Extract the [x, y] coordinate from the center of the cell holding the provided text.  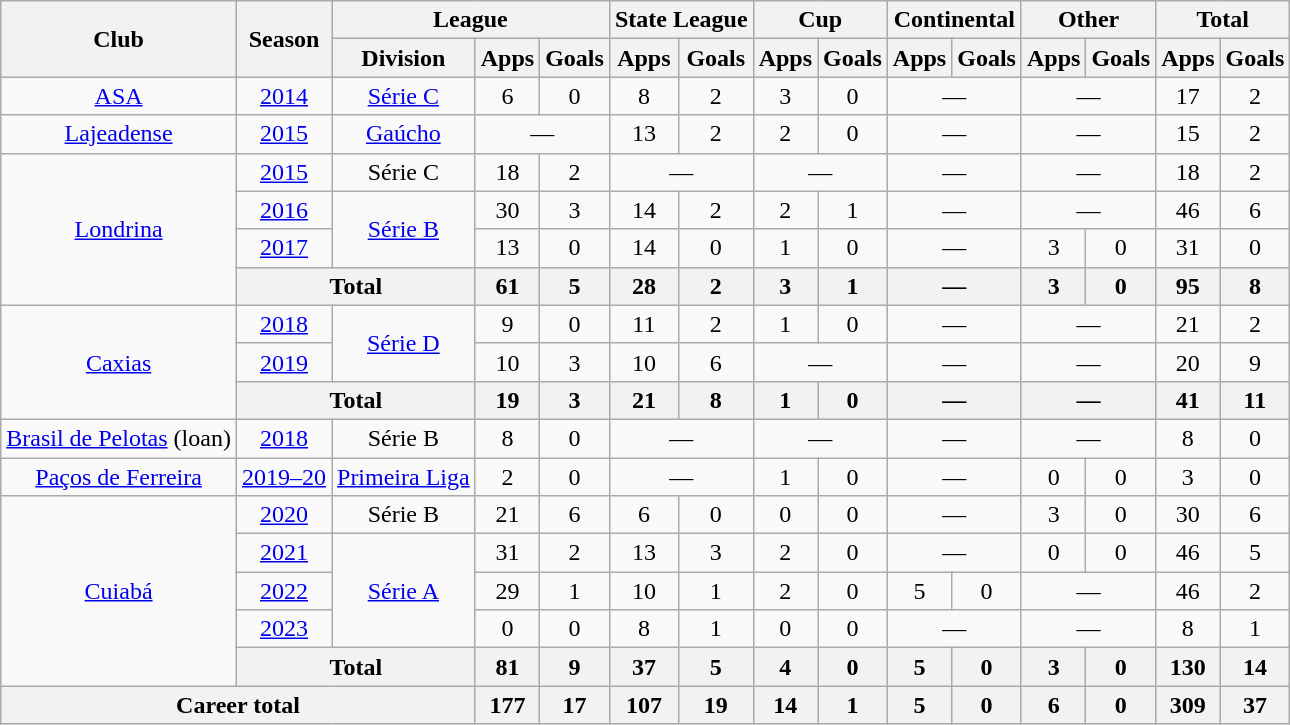
Cup [820, 20]
2022 [284, 591]
2016 [284, 210]
Brasil de Pelotas (loan) [119, 438]
Season [284, 39]
15 [1188, 134]
2019 [284, 362]
League [471, 20]
Division [404, 58]
Paços de Ferreira [119, 477]
4 [785, 667]
28 [644, 286]
2021 [284, 553]
61 [507, 286]
Gaúcho [404, 134]
State League [681, 20]
2019–20 [284, 477]
2017 [284, 248]
41 [1188, 400]
Londrina [119, 229]
177 [507, 705]
81 [507, 667]
309 [1188, 705]
Career total [238, 705]
2014 [284, 96]
2023 [284, 629]
Lajeadense [119, 134]
107 [644, 705]
Série D [404, 343]
Série A [404, 591]
29 [507, 591]
95 [1188, 286]
20 [1188, 362]
Continental [954, 20]
130 [1188, 667]
2020 [284, 515]
Caxias [119, 362]
Cuiabá [119, 591]
Primeira Liga [404, 477]
Club [119, 39]
Other [1088, 20]
ASA [119, 96]
